Locate the cell with the specified text and output its [x, y] center coordinate. 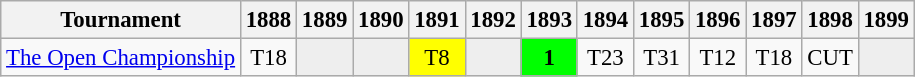
1896 [718, 20]
1891 [437, 20]
1897 [774, 20]
1890 [381, 20]
1892 [493, 20]
CUT [830, 58]
T31 [661, 58]
1889 [325, 20]
1898 [830, 20]
Tournament [121, 20]
1893 [549, 20]
T23 [605, 58]
1895 [661, 20]
T12 [718, 58]
The Open Championship [121, 58]
1894 [605, 20]
1888 [268, 20]
T8 [437, 58]
1 [549, 58]
1899 [886, 20]
